Provide the (X, Y) coordinate of the cell's center where the given text is located.  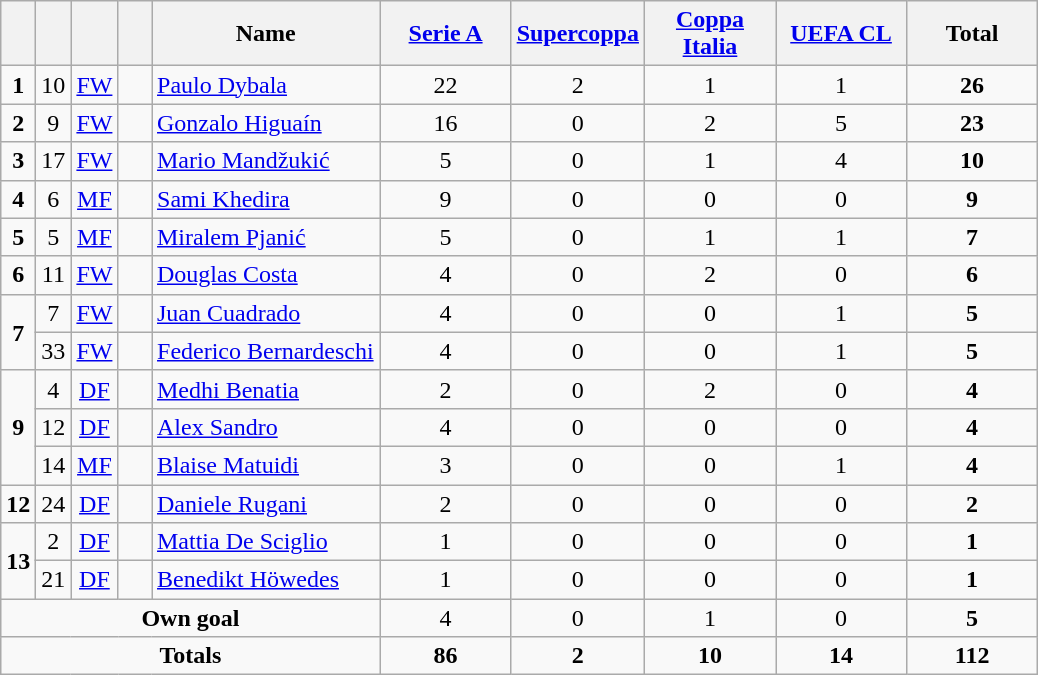
Juan Cuadrado (266, 313)
Paulo Dybala (266, 85)
Totals (190, 656)
Federico Bernardeschi (266, 351)
11 (54, 275)
Mattia De Sciglio (266, 542)
33 (54, 351)
Benedikt Höwedes (266, 580)
Own goal (190, 618)
Alex Sandro (266, 427)
86 (446, 656)
Miralem Pjanić (266, 237)
112 (972, 656)
Total (972, 34)
Douglas Costa (266, 275)
Gonzalo Higuaín (266, 123)
Serie A (446, 34)
24 (54, 503)
Name (266, 34)
Daniele Rugani (266, 503)
Coppa Italia (710, 34)
Mario Mandžukić (266, 161)
23 (972, 123)
26 (972, 85)
17 (54, 161)
Sami Khedira (266, 199)
21 (54, 580)
16 (446, 123)
Blaise Matuidi (266, 465)
Supercoppa (578, 34)
22 (446, 85)
UEFA CL (842, 34)
13 (18, 561)
Medhi Benatia (266, 389)
